Extract the (x, y) coordinate from the center of the cell holding the provided text.  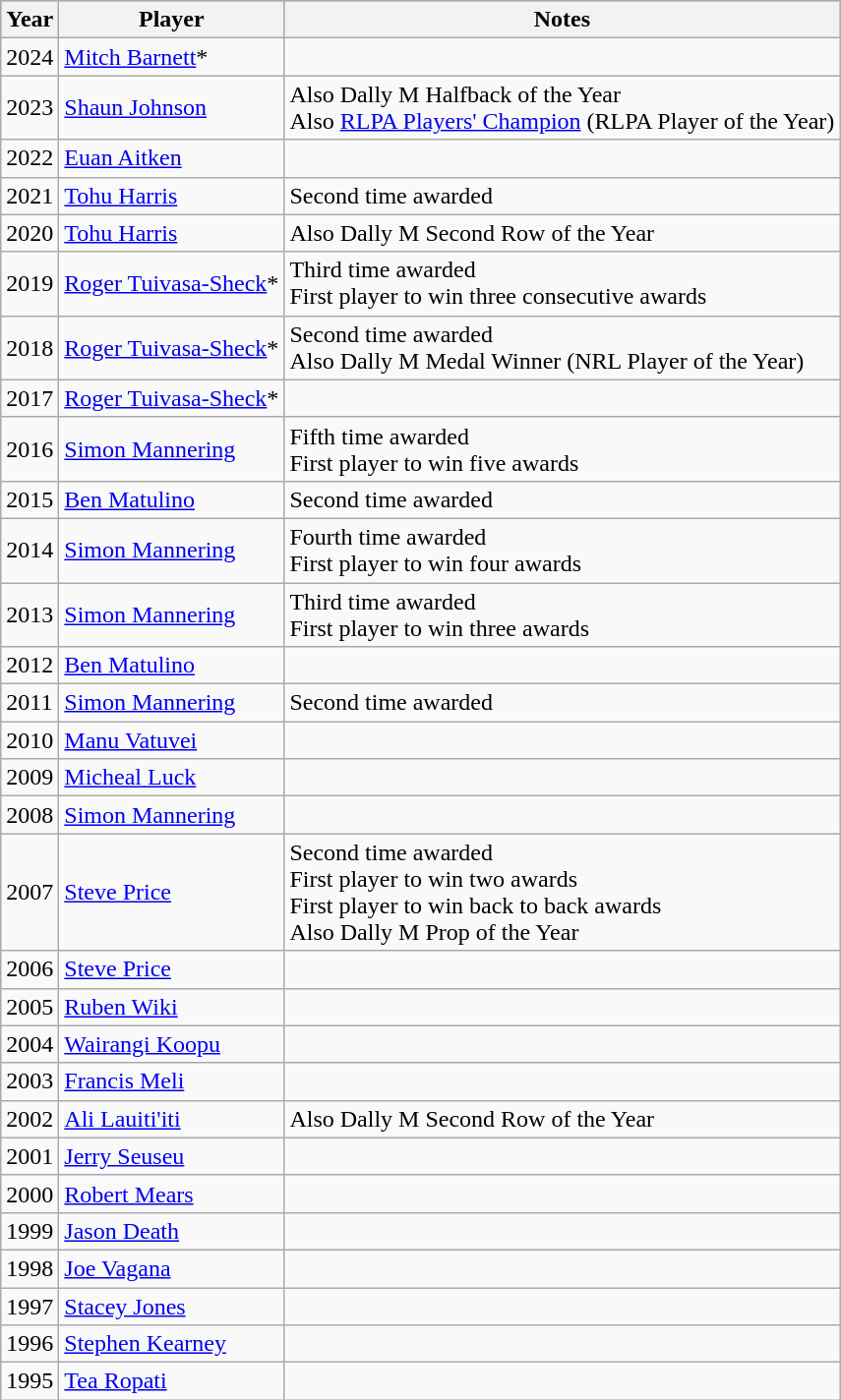
Ruben Wiki (171, 1007)
2019 (30, 283)
Year (30, 20)
Fifth time awardedFirst player to win five awards (563, 448)
2013 (30, 613)
2021 (30, 196)
Stephen Kearney (171, 1344)
2002 (30, 1119)
Wairangi Koopu (171, 1044)
Also Dally M Halfback of the Year Also RLPA Players' Champion (RLPA Player of the Year) (563, 108)
Manu Vatuvei (171, 740)
Shaun Johnson (171, 108)
2024 (30, 57)
Fourth time awardedFirst player to win four awards (563, 551)
2004 (30, 1044)
Second time awardedAlso Dally M Medal Winner (NRL Player of the Year) (563, 348)
2014 (30, 551)
Second time awardedFirst player to win two awardsFirst player to win back to back awardsAlso Dally M Prop of the Year (563, 893)
Third time awardedFirst player to win three awards (563, 613)
2011 (30, 703)
2023 (30, 108)
2009 (30, 778)
Euan Aitken (171, 158)
Player (171, 20)
2022 (30, 158)
1999 (30, 1231)
2001 (30, 1156)
1998 (30, 1268)
2017 (30, 398)
2000 (30, 1194)
Francis Meli (171, 1081)
2008 (30, 815)
2007 (30, 893)
2005 (30, 1007)
Joe Vagana (171, 1268)
Stacey Jones (171, 1307)
Jason Death (171, 1231)
Jerry Seuseu (171, 1156)
Robert Mears (171, 1194)
2006 (30, 969)
2018 (30, 348)
Micheal Luck (171, 778)
2020 (30, 233)
1996 (30, 1344)
1997 (30, 1307)
Notes (563, 20)
1995 (30, 1381)
Ali Lauiti'iti (171, 1119)
2016 (30, 448)
2010 (30, 740)
2003 (30, 1081)
Tea Ropati (171, 1381)
2012 (30, 666)
Mitch Barnett* (171, 57)
Third time awardedFirst player to win three consecutive awards (563, 283)
2015 (30, 499)
